Scan for the cell matching the given text and deliver its (x, y) coordinate at center. 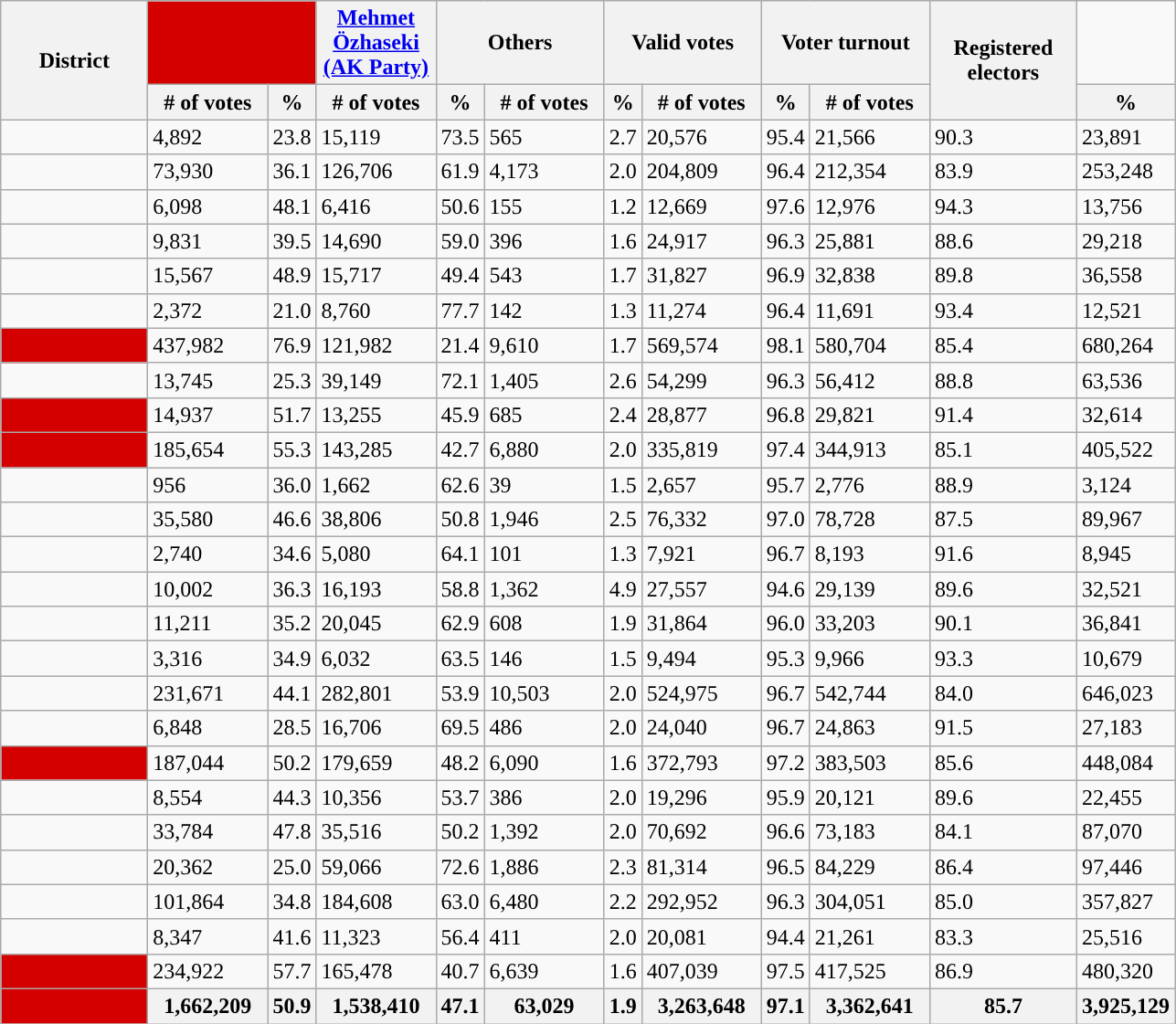
83.9 (1003, 172)
73,183 (870, 832)
70,692 (702, 832)
84.0 (1003, 693)
33,203 (870, 624)
41.6 (292, 936)
Valid votes (683, 43)
179,659 (376, 763)
88.9 (1003, 485)
39,149 (376, 380)
396 (545, 241)
9,610 (545, 345)
35.2 (292, 624)
47.8 (292, 832)
72.6 (461, 867)
231,671 (208, 693)
59.0 (461, 241)
48.1 (292, 206)
569,574 (702, 345)
20,362 (208, 867)
31,827 (702, 276)
62.6 (461, 485)
21.0 (292, 311)
6,880 (545, 449)
21.4 (461, 345)
53.9 (461, 693)
96.0 (786, 624)
94.4 (786, 936)
13,745 (208, 380)
22,455 (1126, 797)
165,478 (376, 971)
57.7 (292, 971)
121,982 (376, 345)
6,416 (376, 206)
56.4 (461, 936)
3,316 (208, 659)
78,728 (870, 520)
32,838 (870, 276)
1,662,209 (208, 1006)
35,580 (208, 520)
64.1 (461, 554)
2.4 (623, 415)
480,320 (1126, 971)
184,608 (376, 902)
15,567 (208, 276)
2,657 (702, 485)
32,614 (1126, 415)
335,819 (702, 449)
20,121 (870, 797)
372,793 (702, 763)
6,480 (545, 902)
90.1 (1003, 624)
6,098 (208, 206)
1,538,410 (376, 1006)
2,372 (208, 311)
58.8 (461, 589)
40.7 (461, 971)
69.5 (461, 728)
8,347 (208, 936)
91.6 (1003, 554)
21,566 (870, 137)
20,081 (702, 936)
86.9 (1003, 971)
386 (545, 797)
185,654 (208, 449)
85.6 (1003, 763)
5,080 (376, 554)
1,662 (376, 485)
20,045 (376, 624)
76.9 (292, 345)
85.1 (1003, 449)
155 (545, 206)
34.8 (292, 902)
357,827 (1126, 902)
6,639 (545, 971)
6,848 (208, 728)
85.0 (1003, 902)
405,522 (1126, 449)
10,679 (1126, 659)
27,183 (1126, 728)
11,323 (376, 936)
34.9 (292, 659)
3,263,648 (702, 1006)
48.9 (292, 276)
73,930 (208, 172)
6,032 (376, 659)
383,503 (870, 763)
9,966 (870, 659)
Voter turnout (845, 43)
93.3 (1003, 659)
97.1 (786, 1006)
565 (545, 137)
Mehmet Özhaseki (AK Party) (376, 43)
20,576 (702, 137)
234,922 (208, 971)
24,863 (870, 728)
District (75, 60)
25,881 (870, 241)
95.4 (786, 137)
212,354 (870, 172)
29,821 (870, 415)
63,536 (1126, 380)
87.5 (1003, 520)
89,967 (1126, 520)
42.7 (461, 449)
55.3 (292, 449)
73.5 (461, 137)
98.1 (786, 345)
63,029 (545, 1006)
4,892 (208, 137)
14,937 (208, 415)
143,285 (376, 449)
76,332 (702, 520)
11,274 (702, 311)
36,558 (1126, 276)
680,264 (1126, 345)
1.2 (623, 206)
63.5 (461, 659)
85.4 (1003, 345)
685 (545, 415)
95.3 (786, 659)
28.5 (292, 728)
91.4 (1003, 415)
63.0 (461, 902)
28,877 (702, 415)
36.3 (292, 589)
16,706 (376, 728)
96.6 (786, 832)
3,362,641 (870, 1006)
10,356 (376, 797)
25,516 (1126, 936)
49.4 (461, 276)
524,975 (702, 693)
101 (545, 554)
97.4 (786, 449)
21,261 (870, 936)
2.5 (623, 520)
11,691 (870, 311)
39.5 (292, 241)
91.5 (1003, 728)
51.7 (292, 415)
23,891 (1126, 137)
96.5 (786, 867)
36.0 (292, 485)
25.0 (292, 867)
543 (545, 276)
1,392 (545, 832)
97.0 (786, 520)
101,864 (208, 902)
646,023 (1126, 693)
95.9 (786, 797)
24,040 (702, 728)
32,521 (1126, 589)
61.9 (461, 172)
7,921 (702, 554)
437,982 (208, 345)
411 (545, 936)
59,066 (376, 867)
146 (545, 659)
11,211 (208, 624)
44.3 (292, 797)
2,740 (208, 554)
36,841 (1126, 624)
90.3 (1003, 137)
4.9 (623, 589)
12,521 (1126, 311)
19,296 (702, 797)
97.6 (786, 206)
15,717 (376, 276)
94.6 (786, 589)
2.7 (623, 137)
126,706 (376, 172)
84,229 (870, 867)
10,002 (208, 589)
10,503 (545, 693)
54,299 (702, 380)
50.6 (461, 206)
292,952 (702, 902)
282,801 (376, 693)
23.8 (292, 137)
88.6 (1003, 241)
3,925,129 (1126, 1006)
97.5 (786, 971)
8,945 (1126, 554)
2.6 (623, 380)
87,070 (1126, 832)
956 (208, 485)
16,193 (376, 589)
50.8 (461, 520)
1,405 (545, 380)
93.4 (1003, 311)
448,084 (1126, 763)
8,554 (208, 797)
580,704 (870, 345)
14,690 (376, 241)
86.4 (1003, 867)
407,039 (702, 971)
47.1 (461, 1006)
8,193 (870, 554)
304,051 (870, 902)
48.2 (461, 763)
344,913 (870, 449)
12,669 (702, 206)
9,494 (702, 659)
142 (545, 311)
486 (545, 728)
29,218 (1126, 241)
38,806 (376, 520)
97,446 (1126, 867)
46.6 (292, 520)
95.7 (786, 485)
13,756 (1126, 206)
44.1 (292, 693)
187,044 (208, 763)
1,886 (545, 867)
39 (545, 485)
3,124 (1126, 485)
89.8 (1003, 276)
12,976 (870, 206)
6,090 (545, 763)
4,173 (545, 172)
36.1 (292, 172)
56,412 (870, 380)
84.1 (1003, 832)
96.8 (786, 415)
77.7 (461, 311)
1,946 (545, 520)
27,557 (702, 589)
25.3 (292, 380)
204,809 (702, 172)
31,864 (702, 624)
29,139 (870, 589)
2.2 (623, 902)
15,119 (376, 137)
Registered electors (1003, 60)
50.9 (292, 1006)
81,314 (702, 867)
417,525 (870, 971)
2,776 (870, 485)
8,760 (376, 311)
85.7 (1003, 1006)
Others (520, 43)
13,255 (376, 415)
83.3 (1003, 936)
88.8 (1003, 380)
24,917 (702, 241)
94.3 (1003, 206)
96.9 (786, 276)
542,744 (870, 693)
35,516 (376, 832)
2.3 (623, 867)
9,831 (208, 241)
53.7 (461, 797)
34.6 (292, 554)
72.1 (461, 380)
608 (545, 624)
1,362 (545, 589)
45.9 (461, 415)
33,784 (208, 832)
253,248 (1126, 172)
62.9 (461, 624)
97.2 (786, 763)
